Provide the [x, y] coordinate of the cell's center where the given text is located.  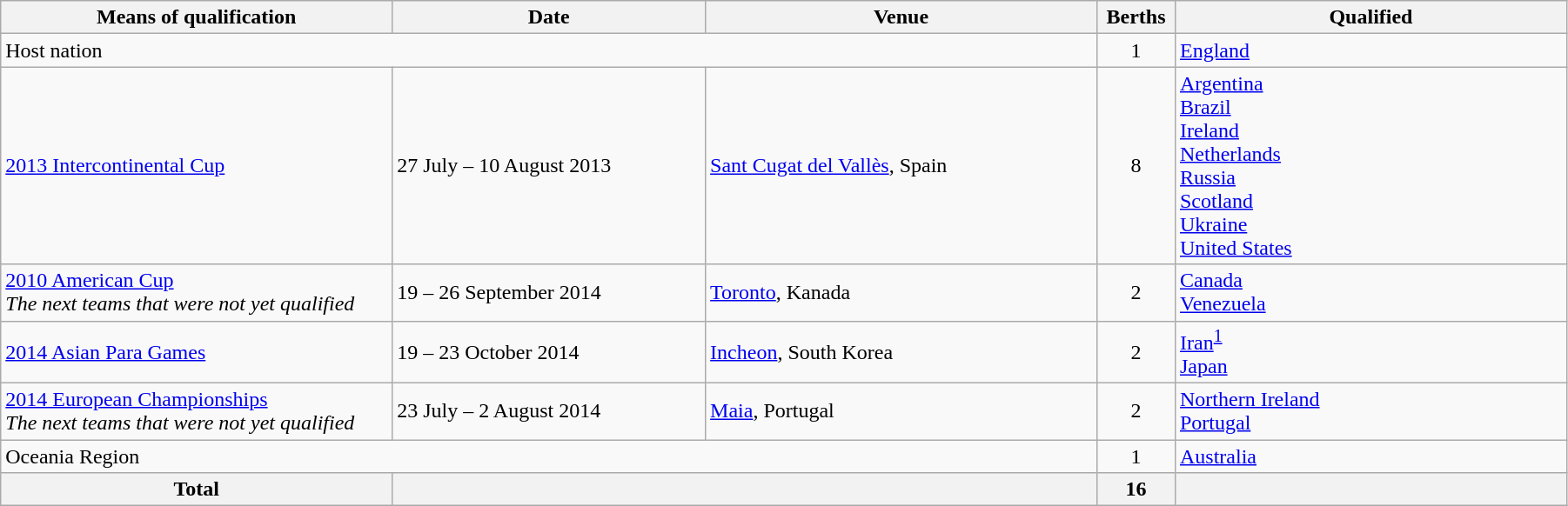
Canada Venezuela [1370, 292]
England [1370, 50]
Iran1 Japan [1370, 352]
Argentina Brazil Ireland Netherlands Russia Scotland Ukraine United States [1370, 165]
Toronto, Kanada [901, 292]
2014 European ChampionshipsThe next teams that were not yet qualified [197, 412]
Qualified [1370, 17]
Oceania Region [549, 456]
Incheon, South Korea [901, 352]
27 July – 10 August 2013 [549, 165]
2014 Asian Para Games [197, 352]
Total [197, 489]
2010 American CupThe next teams that were not yet qualified [197, 292]
Means of qualification [197, 17]
Australia [1370, 456]
16 [1136, 489]
19 – 23 October 2014 [549, 352]
8 [1136, 165]
2013 Intercontinental Cup [197, 165]
23 July – 2 August 2014 [549, 412]
Sant Cugat del Vallès, Spain [901, 165]
Northern Ireland Portugal [1370, 412]
Berths [1136, 17]
Date [549, 17]
Maia, Portugal [901, 412]
Host nation [549, 50]
19 – 26 September 2014 [549, 292]
Venue [901, 17]
